Locate the cell with the specified text and output its [x, y] center coordinate. 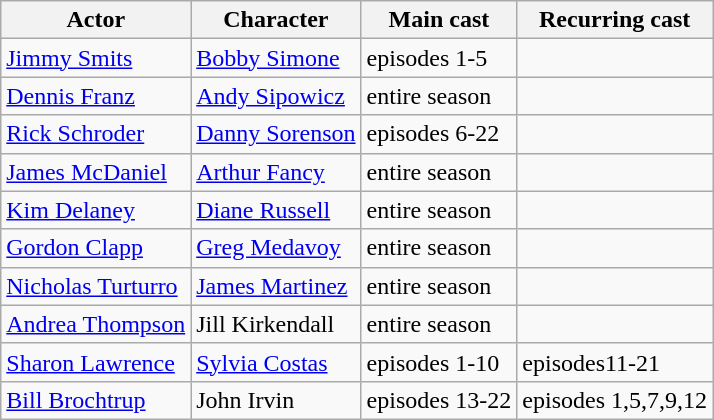
James McDaniel [96, 172]
Rick Schroder [96, 134]
Main cast [439, 20]
Dennis Franz [96, 96]
Bill Brochtrup [96, 400]
episodes 6-22 [439, 134]
Arthur Fancy [276, 172]
Greg Medavoy [276, 248]
James Martinez [276, 286]
episodes 1-10 [439, 362]
Danny Sorenson [276, 134]
episodes 13-22 [439, 400]
episodes11-21 [615, 362]
John Irvin [276, 400]
Diane Russell [276, 210]
Nicholas Turturro [96, 286]
Gordon Clapp [96, 248]
episodes 1-5 [439, 58]
Jimmy Smits [96, 58]
Sylvia Costas [276, 362]
Recurring cast [615, 20]
Andrea Thompson [96, 324]
Andy Sipowicz [276, 96]
Jill Kirkendall [276, 324]
Character [276, 20]
Sharon Lawrence [96, 362]
Bobby Simone [276, 58]
episodes 1,5,7,9,12 [615, 400]
Actor [96, 20]
Kim Delaney [96, 210]
